Scan for the cell matching the given text and deliver its (x, y) coordinate at center. 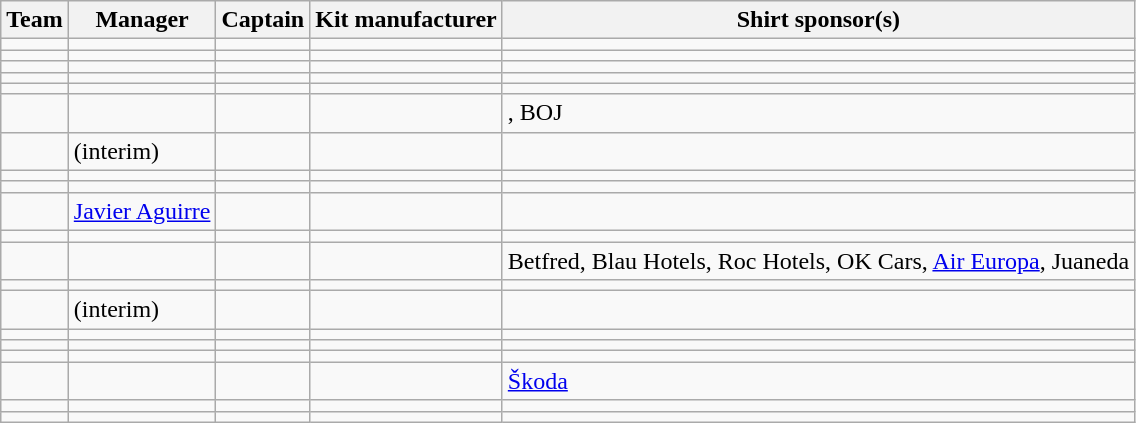
, BOJ (818, 113)
Kit manufacturer (406, 20)
Shirt sponsor(s) (818, 20)
Javier Aguirre (142, 211)
Manager (142, 20)
Betfred, Blau Hotels, Roc Hotels, OK Cars, Air Europa, Juaneda (818, 261)
Team (35, 20)
Captain (263, 20)
Škoda (818, 381)
